Provide the (X, Y) coordinate of the cell's center where the given text is located.  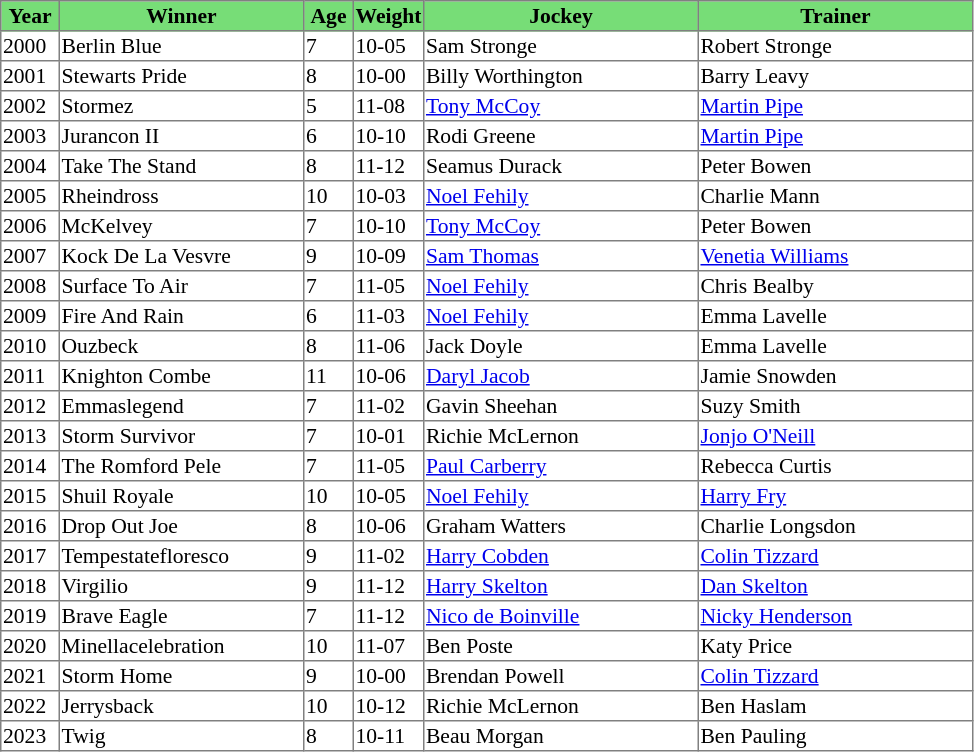
Fire And Rain (181, 316)
Beau Morgan (561, 736)
2017 (30, 556)
2021 (30, 676)
2014 (30, 466)
2011 (30, 376)
Gavin Sheehan (561, 406)
Knighton Combe (181, 376)
Nico de Boinville (561, 616)
Weight (388, 16)
Emmaslegend (181, 406)
Rheindross (181, 196)
11-03 (388, 316)
Shuil Royale (181, 496)
2001 (30, 76)
Winner (181, 16)
Jerrysback (181, 706)
Ouzbeck (181, 346)
Harry Fry (835, 496)
Tempestatefloresco (181, 556)
Billy Worthington (561, 76)
11 (329, 376)
Trainer (835, 16)
Rodi Greene (561, 136)
Stormez (181, 106)
McKelvey (181, 226)
Age (329, 16)
Robert Stronge (835, 46)
Jurancon II (181, 136)
11-07 (388, 646)
Graham Watters (561, 526)
Stewarts Pride (181, 76)
Year (30, 16)
Jockey (561, 16)
11-08 (388, 106)
10-12 (388, 706)
2004 (30, 166)
Nicky Henderson (835, 616)
Kock De La Vesvre (181, 256)
2015 (30, 496)
Barry Leavy (835, 76)
Ben Pauling (835, 736)
Storm Survivor (181, 436)
10-03 (388, 196)
Surface To Air (181, 286)
2019 (30, 616)
2009 (30, 316)
2012 (30, 406)
2018 (30, 586)
Ben Poste (561, 646)
Jamie Snowden (835, 376)
Venetia Williams (835, 256)
2022 (30, 706)
Katy Price (835, 646)
2005 (30, 196)
Jack Doyle (561, 346)
Ben Haslam (835, 706)
Storm Home (181, 676)
2023 (30, 736)
Seamus Durack (561, 166)
The Romford Pele (181, 466)
Harry Cobden (561, 556)
2020 (30, 646)
Minellacelebration (181, 646)
Sam Thomas (561, 256)
Sam Stronge (561, 46)
2016 (30, 526)
Drop Out Joe (181, 526)
Suzy Smith (835, 406)
Charlie Mann (835, 196)
Daryl Jacob (561, 376)
2013 (30, 436)
Dan Skelton (835, 586)
2006 (30, 226)
10-11 (388, 736)
Brendan Powell (561, 676)
Paul Carberry (561, 466)
Take The Stand (181, 166)
Rebecca Curtis (835, 466)
2007 (30, 256)
Twig (181, 736)
2000 (30, 46)
Virgilio (181, 586)
2002 (30, 106)
5 (329, 106)
10-09 (388, 256)
Harry Skelton (561, 586)
2008 (30, 286)
Brave Eagle (181, 616)
10-01 (388, 436)
2003 (30, 136)
2010 (30, 346)
Jonjo O'Neill (835, 436)
11-06 (388, 346)
Berlin Blue (181, 46)
Chris Bealby (835, 286)
Charlie Longsdon (835, 526)
